Pinpoint the cell where the given text exists, returning its (x, y) midpoint coordinate. 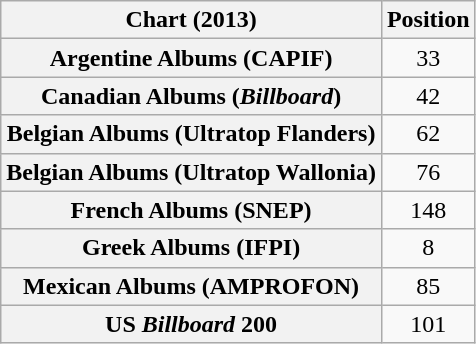
8 (428, 248)
Belgian Albums (Ultratop Flanders) (192, 134)
76 (428, 172)
42 (428, 96)
85 (428, 286)
Chart (2013) (192, 20)
148 (428, 210)
Argentine Albums (CAPIF) (192, 58)
101 (428, 324)
Position (428, 20)
62 (428, 134)
Mexican Albums (AMPROFON) (192, 286)
Belgian Albums (Ultratop Wallonia) (192, 172)
US Billboard 200 (192, 324)
33 (428, 58)
French Albums (SNEP) (192, 210)
Greek Albums (IFPI) (192, 248)
Canadian Albums (Billboard) (192, 96)
